Determine the [x, y] coordinate at the center of the cell enclosing the given text.  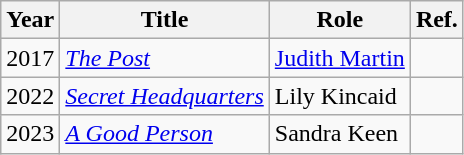
Secret Headquarters [164, 96]
2017 [30, 58]
Sandra Keen [340, 134]
The Post [164, 58]
Lily Kincaid [340, 96]
Year [30, 20]
A Good Person [164, 134]
Role [340, 20]
Judith Martin [340, 58]
2023 [30, 134]
Ref. [436, 20]
2022 [30, 96]
Title [164, 20]
